Capture the cell that displays the provided text and extract its [X, Y] central coordinate. 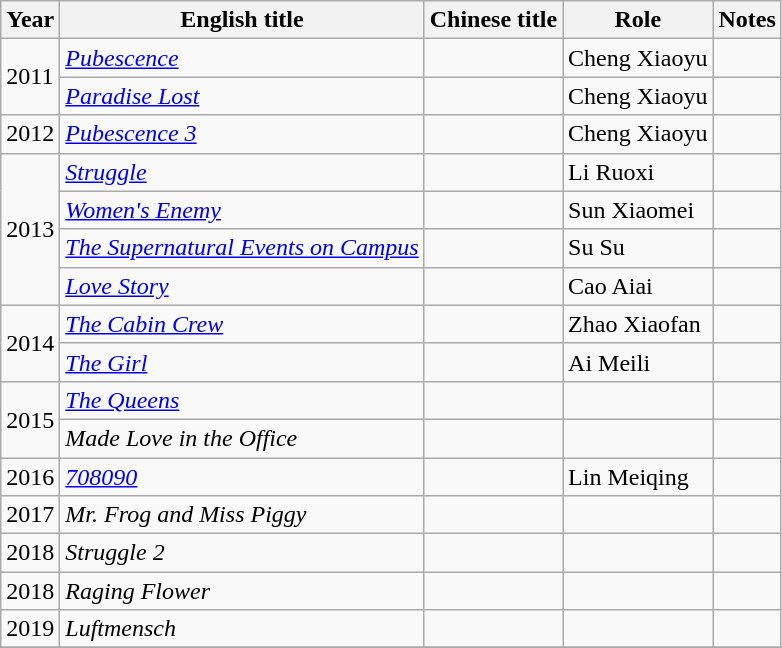
Zhao Xiaofan [638, 324]
Li Ruoxi [638, 172]
Chinese title [493, 20]
Struggle 2 [242, 553]
2017 [30, 515]
Luftmensch [242, 629]
The Queens [242, 400]
Pubescence 3 [242, 134]
Made Love in the Office [242, 438]
The Girl [242, 362]
Lin Meiqing [638, 477]
2013 [30, 229]
The Cabin Crew [242, 324]
2019 [30, 629]
Year [30, 20]
Love Story [242, 286]
English title [242, 20]
Mr. Frog and Miss Piggy [242, 515]
Ai Meili [638, 362]
Women's Enemy [242, 210]
Paradise Lost [242, 96]
2011 [30, 77]
Su Su [638, 248]
The Supernatural Events on Campus [242, 248]
Sun Xiaomei [638, 210]
Cao Aiai [638, 286]
Role [638, 20]
2012 [30, 134]
Pubescence [242, 58]
708090 [242, 477]
2014 [30, 343]
2016 [30, 477]
2015 [30, 419]
Struggle [242, 172]
Notes [747, 20]
Raging Flower [242, 591]
